Scan for the cell matching the given text and deliver its [X, Y] coordinate at center. 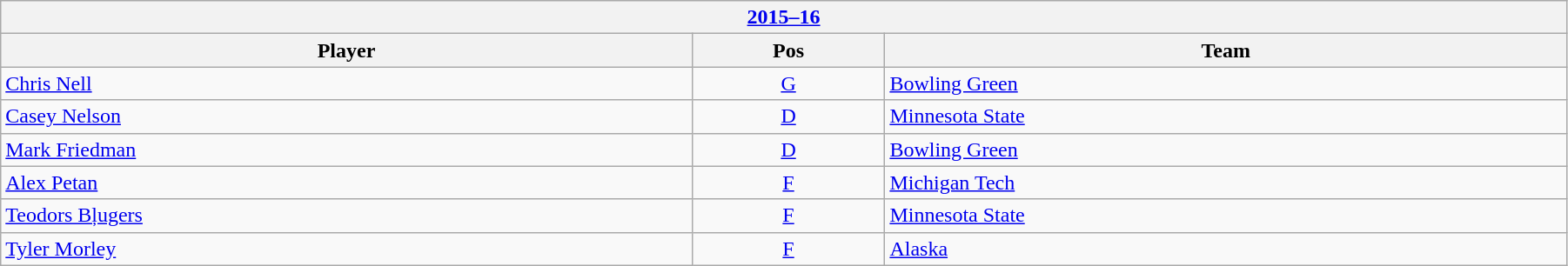
Player [346, 50]
Tyler Morley [346, 249]
Alaska [1226, 249]
Teodors Bļugers [346, 216]
Michigan Tech [1226, 183]
Team [1226, 50]
2015–16 [784, 17]
Casey Nelson [346, 116]
Mark Friedman [346, 150]
Alex Petan [346, 183]
Pos [788, 50]
Chris Nell [346, 83]
G [788, 83]
